Provide the [x, y] coordinate of the cell's center where the given text is located.  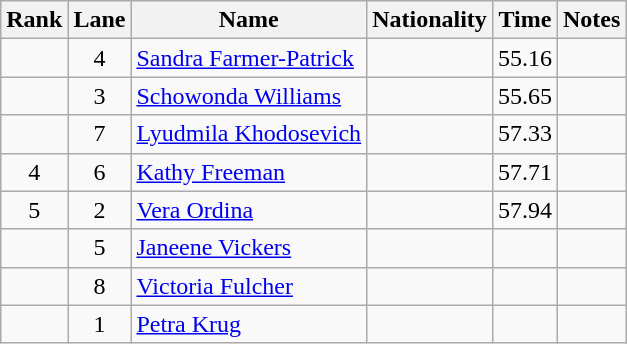
6 [100, 172]
Sandra Farmer-Patrick [249, 58]
55.65 [524, 96]
1 [100, 324]
57.71 [524, 172]
Vera Ordina [249, 210]
57.94 [524, 210]
7 [100, 134]
Lyudmila Khodosevich [249, 134]
Name [249, 20]
2 [100, 210]
57.33 [524, 134]
Rank [34, 20]
Janeene Vickers [249, 248]
Schowonda Williams [249, 96]
Nationality [430, 20]
Lane [100, 20]
Kathy Freeman [249, 172]
8 [100, 286]
Victoria Fulcher [249, 286]
3 [100, 96]
55.16 [524, 58]
Time [524, 20]
Petra Krug [249, 324]
Notes [591, 20]
